From the cell containing the given text, extract its center point as (x, y) coordinate. 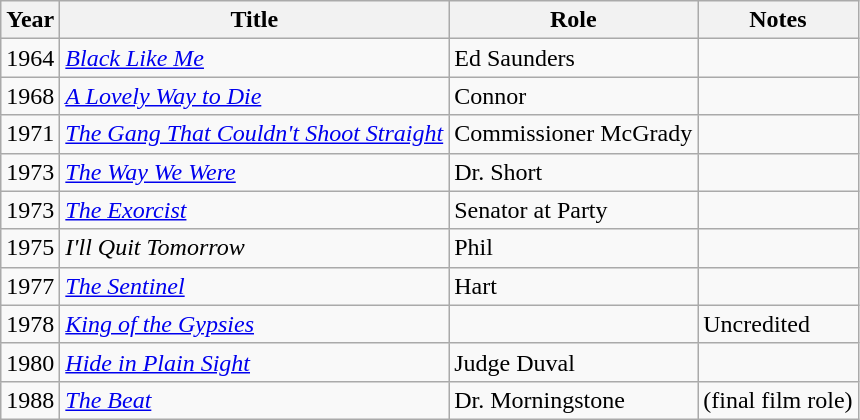
The Way We Were (254, 172)
1988 (30, 400)
Notes (778, 20)
Hide in Plain Sight (254, 362)
Title (254, 20)
1964 (30, 58)
Judge Duval (574, 362)
Dr. Short (574, 172)
1975 (30, 248)
The Gang That Couldn't Shoot Straight (254, 134)
(final film role) (778, 400)
Commissioner McGrady (574, 134)
The Exorcist (254, 210)
Ed Saunders (574, 58)
Senator at Party (574, 210)
The Beat (254, 400)
King of the Gypsies (254, 324)
1977 (30, 286)
Hart (574, 286)
A Lovely Way to Die (254, 96)
Dr. Morningstone (574, 400)
I'll Quit Tomorrow (254, 248)
1971 (30, 134)
Phil (574, 248)
1968 (30, 96)
Uncredited (778, 324)
1980 (30, 362)
Connor (574, 96)
Year (30, 20)
The Sentinel (254, 286)
Role (574, 20)
Black Like Me (254, 58)
1978 (30, 324)
